Identify which cell holds the provided text, then report its (x, y) central coordinate. 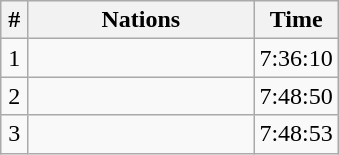
Nations (141, 20)
# (14, 20)
2 (14, 96)
3 (14, 134)
7:48:50 (296, 96)
Time (296, 20)
7:36:10 (296, 58)
7:48:53 (296, 134)
1 (14, 58)
